From the cell containing the given text, extract its center point as [x, y] coordinate. 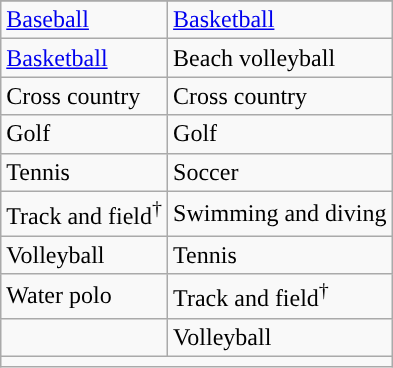
Baseball [84, 20]
Soccer [280, 172]
Water polo [84, 296]
Beach volleyball [280, 58]
Swimming and diving [280, 214]
